Capture the cell that displays the provided text and extract its [x, y] central coordinate. 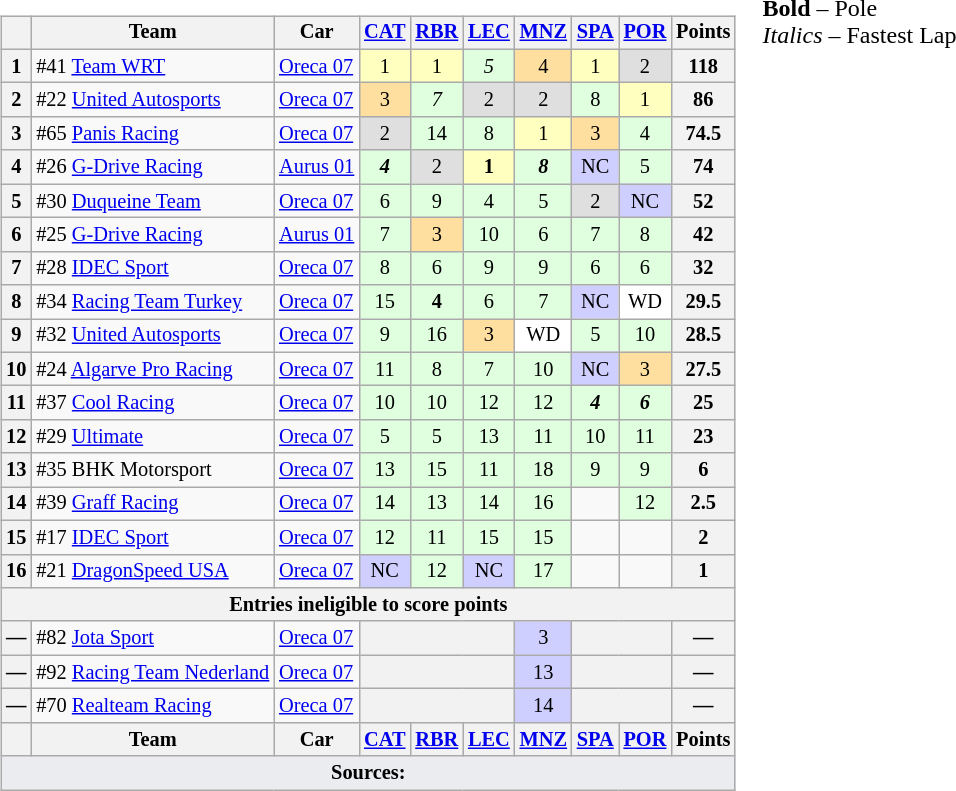
Sources: [368, 773]
#35 BHK Motorsport [152, 470]
18 [544, 470]
#41 Team WRT [152, 66]
74.5 [703, 134]
2.5 [703, 504]
#92 Racing Team Nederland [152, 672]
Entries ineligible to score points [368, 605]
#37 Cool Racing [152, 403]
52 [703, 201]
#17 IDEC Sport [152, 537]
#22 United Autosports [152, 100]
#65 Panis Racing [152, 134]
28.5 [703, 336]
#34 Racing Team Turkey [152, 302]
86 [703, 100]
#30 Duqueine Team [152, 201]
23 [703, 437]
#26 G-Drive Racing [152, 167]
#82 Jota Sport [152, 638]
#32 United Autosports [152, 336]
#25 G-Drive Racing [152, 235]
#29 Ultimate [152, 437]
#39 Graff Racing [152, 504]
74 [703, 167]
#21 DragonSpeed USA [152, 571]
#70 Realteam Racing [152, 706]
32 [703, 268]
#24 Algarve Pro Racing [152, 369]
25 [703, 403]
#28 IDEC Sport [152, 268]
29.5 [703, 302]
27.5 [703, 369]
17 [544, 571]
42 [703, 235]
118 [703, 66]
